Capture the cell that displays the provided text and extract its [X, Y] central coordinate. 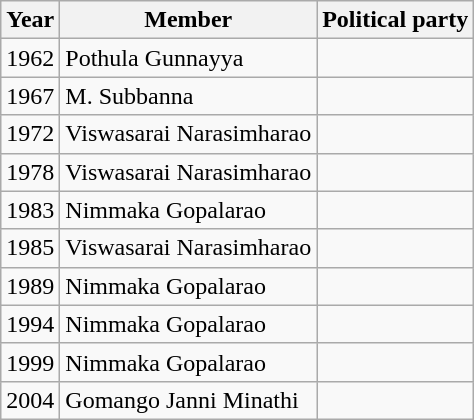
Year [30, 20]
1989 [30, 286]
1994 [30, 324]
M. Subbanna [188, 96]
Member [188, 20]
1978 [30, 172]
Pothula Gunnayya [188, 58]
1983 [30, 210]
1985 [30, 248]
1962 [30, 58]
2004 [30, 400]
1999 [30, 362]
1967 [30, 96]
1972 [30, 134]
Gomango Janni Minathi [188, 400]
Political party [396, 20]
